Return [X, Y] of the center of cell containing provided text 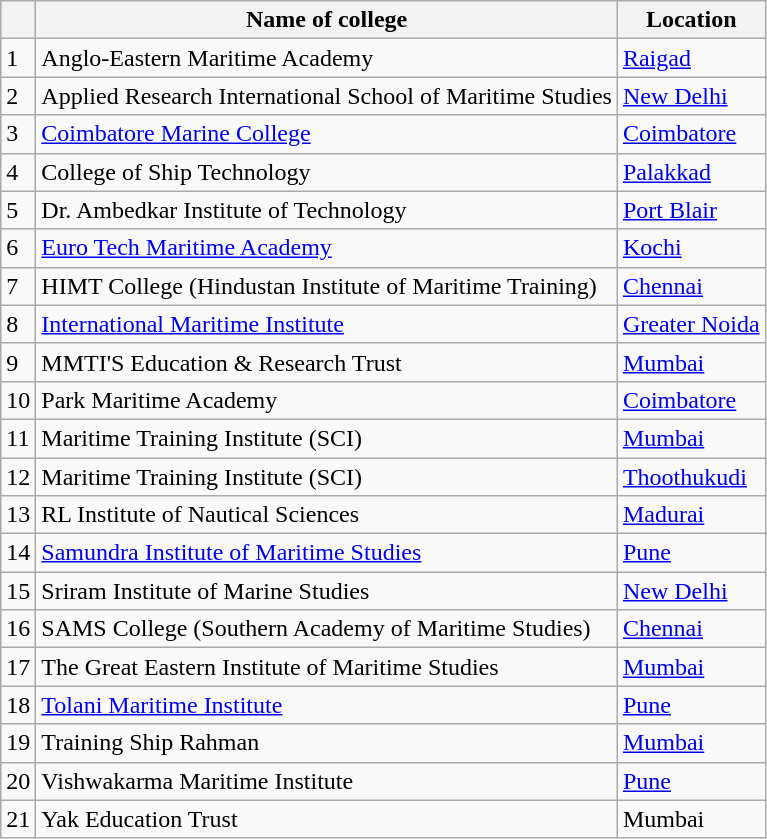
The Great Eastern Institute of Maritime Studies [327, 667]
Samundra Institute of Maritime Studies [327, 553]
Sriram Institute of Marine Studies [327, 591]
Dr. Ambedkar Institute of Technology [327, 210]
Training Ship Rahman [327, 743]
Euro Tech Maritime Academy [327, 248]
Palakkad [691, 172]
11 [18, 438]
3 [18, 134]
Port Blair [691, 210]
Yak Education Trust [327, 819]
MMTI'S Education & Research Trust [327, 362]
RL Institute of Nautical Sciences [327, 515]
2 [18, 96]
Anglo-Eastern Maritime Academy [327, 58]
Madurai [691, 515]
9 [18, 362]
6 [18, 248]
Kochi [691, 248]
Greater Noida [691, 324]
4 [18, 172]
17 [18, 667]
21 [18, 819]
15 [18, 591]
HIMT College (Hindustan Institute of Maritime Training) [327, 286]
SAMS College (Southern Academy of Maritime Studies) [327, 629]
College of Ship Technology [327, 172]
1 [18, 58]
Thoothukudi [691, 477]
Applied Research International School of Maritime Studies [327, 96]
Vishwakarma Maritime Institute [327, 781]
13 [18, 515]
Park Maritime Academy [327, 400]
Location [691, 20]
10 [18, 400]
16 [18, 629]
20 [18, 781]
18 [18, 705]
Name of college [327, 20]
Coimbatore Marine College [327, 134]
14 [18, 553]
7 [18, 286]
Tolani Maritime Institute [327, 705]
8 [18, 324]
19 [18, 743]
12 [18, 477]
Raigad [691, 58]
International Maritime Institute [327, 324]
5 [18, 210]
